Extract the (X, Y) coordinate from the center of the cell holding the provided text.  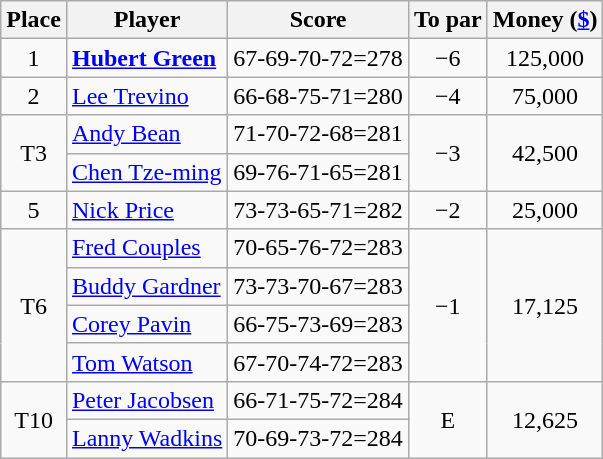
Buddy Gardner (146, 286)
42,500 (545, 153)
T3 (34, 153)
66-75-73-69=283 (318, 324)
Place (34, 20)
67-70-74-72=283 (318, 362)
73-73-70-67=283 (318, 286)
Money ($) (545, 20)
1 (34, 58)
12,625 (545, 419)
−3 (448, 153)
T6 (34, 305)
17,125 (545, 305)
−6 (448, 58)
Fred Couples (146, 248)
−4 (448, 96)
2 (34, 96)
Nick Price (146, 210)
70-69-73-72=284 (318, 438)
67-69-70-72=278 (318, 58)
Hubert Green (146, 58)
Score (318, 20)
Peter Jacobsen (146, 400)
Tom Watson (146, 362)
Andy Bean (146, 134)
Player (146, 20)
75,000 (545, 96)
25,000 (545, 210)
5 (34, 210)
E (448, 419)
To par (448, 20)
−1 (448, 305)
69-76-71-65=281 (318, 172)
66-68-75-71=280 (318, 96)
Lee Trevino (146, 96)
Chen Tze-ming (146, 172)
Lanny Wadkins (146, 438)
71-70-72-68=281 (318, 134)
−2 (448, 210)
Corey Pavin (146, 324)
125,000 (545, 58)
70-65-76-72=283 (318, 248)
T10 (34, 419)
66-71-75-72=284 (318, 400)
73-73-65-71=282 (318, 210)
